Output the [x, y] coordinate of the center of the cell containing the given text.  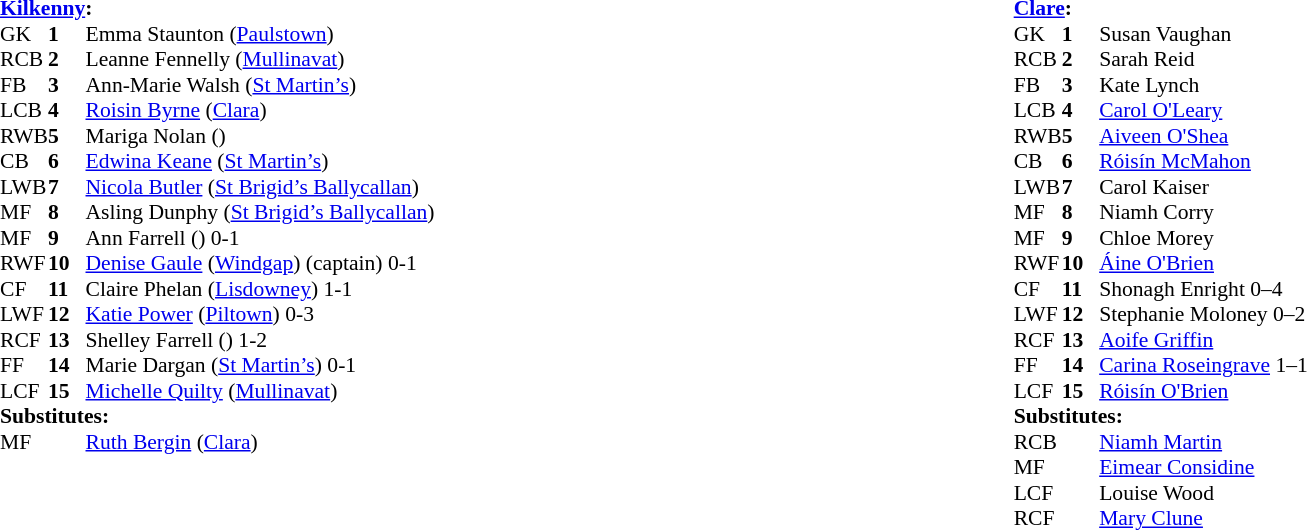
Substitutes: [217, 417]
Ruth Bergin (Clara) [260, 442]
Mariga Nolan () [260, 136]
Claire Phelan (Lisdowney) 1-1 [260, 289]
Denise Gaule (Windgap) (captain) 0-1 [260, 263]
Ann Farrell () 0-1 [260, 238]
Shelley Farrell () 1-2 [260, 340]
Emma Staunton (Paulstown) [260, 34]
Marie Dargan (St Martin’s) 0-1 [260, 365]
Asling Dunphy (St Brigid’s Ballycallan) [260, 213]
Nicola Butler (St Brigid’s Ballycallan) [260, 187]
Ann-Marie Walsh (St Martin’s) [260, 85]
Leanne Fennelly (Mullinavat) [260, 59]
Edwina Keane (St Martin’s) [260, 161]
Katie Power (Piltown) 0-3 [260, 315]
Roisin Byrne (Clara) [260, 111]
Michelle Quilty (Mullinavat) [260, 391]
